Detect which cell encompasses the target text, then output its [x, y] center coordinate. 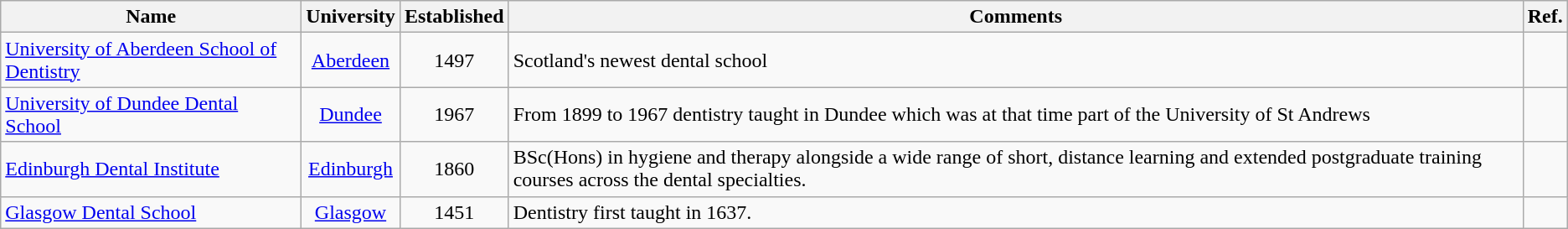
1860 [454, 169]
Aberdeen [351, 60]
Scotland's newest dental school [1015, 60]
Glasgow Dental School [151, 212]
University of Dundee Dental School [151, 114]
Edinburgh Dental Institute [151, 169]
Name [151, 17]
University of Aberdeen School of Dentistry [151, 60]
Ref. [1545, 17]
1497 [454, 60]
1451 [454, 212]
Dundee [351, 114]
Comments [1015, 17]
Edinburgh [351, 169]
Glasgow [351, 212]
Dentistry first taught in 1637. [1015, 212]
University [351, 17]
1967 [454, 114]
Established [454, 17]
From 1899 to 1967 dentistry taught in Dundee which was at that time part of the University of St Andrews [1015, 114]
